For the text-containing cell, return its midpoint in [x, y] coordinate format. 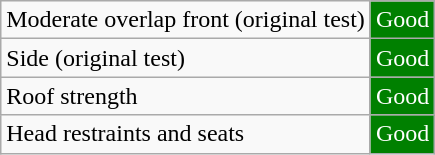
Side (original test) [186, 58]
Roof strength [186, 96]
Moderate overlap front (original test) [186, 20]
Head restraints and seats [186, 134]
